Return the (X, Y) coordinate for the center point of the cell that contains the specified text.  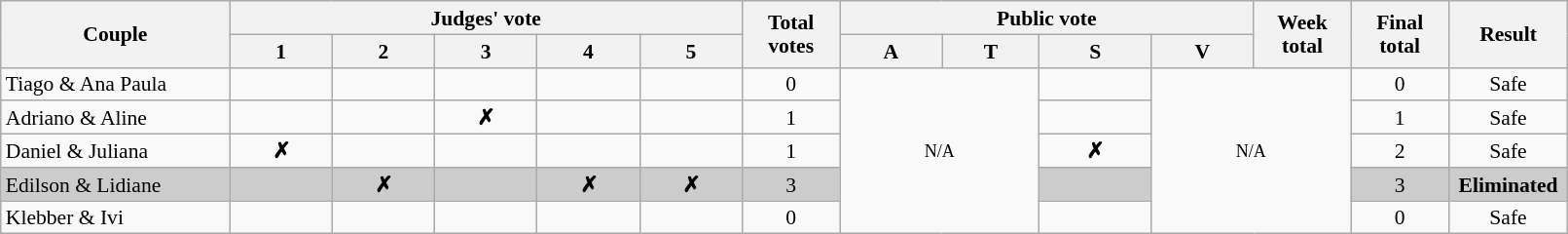
Daniel & Juliana (115, 151)
Couple (115, 34)
4 (588, 51)
Result (1509, 34)
Final total (1400, 34)
Judges' vote (487, 18)
V (1203, 51)
Total votes (791, 34)
5 (691, 51)
Tiago & Ana Paula (115, 84)
Public vote (1047, 18)
Edilson & Lidiane (115, 184)
Eliminated (1509, 184)
Adriano & Aline (115, 118)
S (1096, 51)
Week total (1302, 34)
A (892, 51)
T (991, 51)
Klebber & Ivi (115, 217)
